For the text-containing cell, return its midpoint in (X, Y) coordinate format. 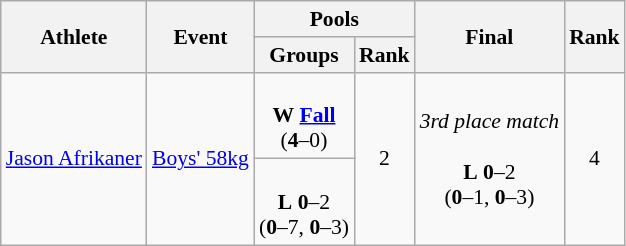
Athlete (74, 36)
Event (200, 36)
2 (384, 158)
4 (594, 158)
Boys' 58kg (200, 158)
3rd place matchL 0–2(0–1, 0–3) (490, 158)
Jason Afrikaner (74, 158)
Final (490, 36)
Groups (304, 55)
L 0–2(0–7, 0–3) (304, 202)
Pools (334, 19)
W Fall(4–0) (304, 116)
